Determine the (x, y) coordinate at the center of the cell enclosing the given text.  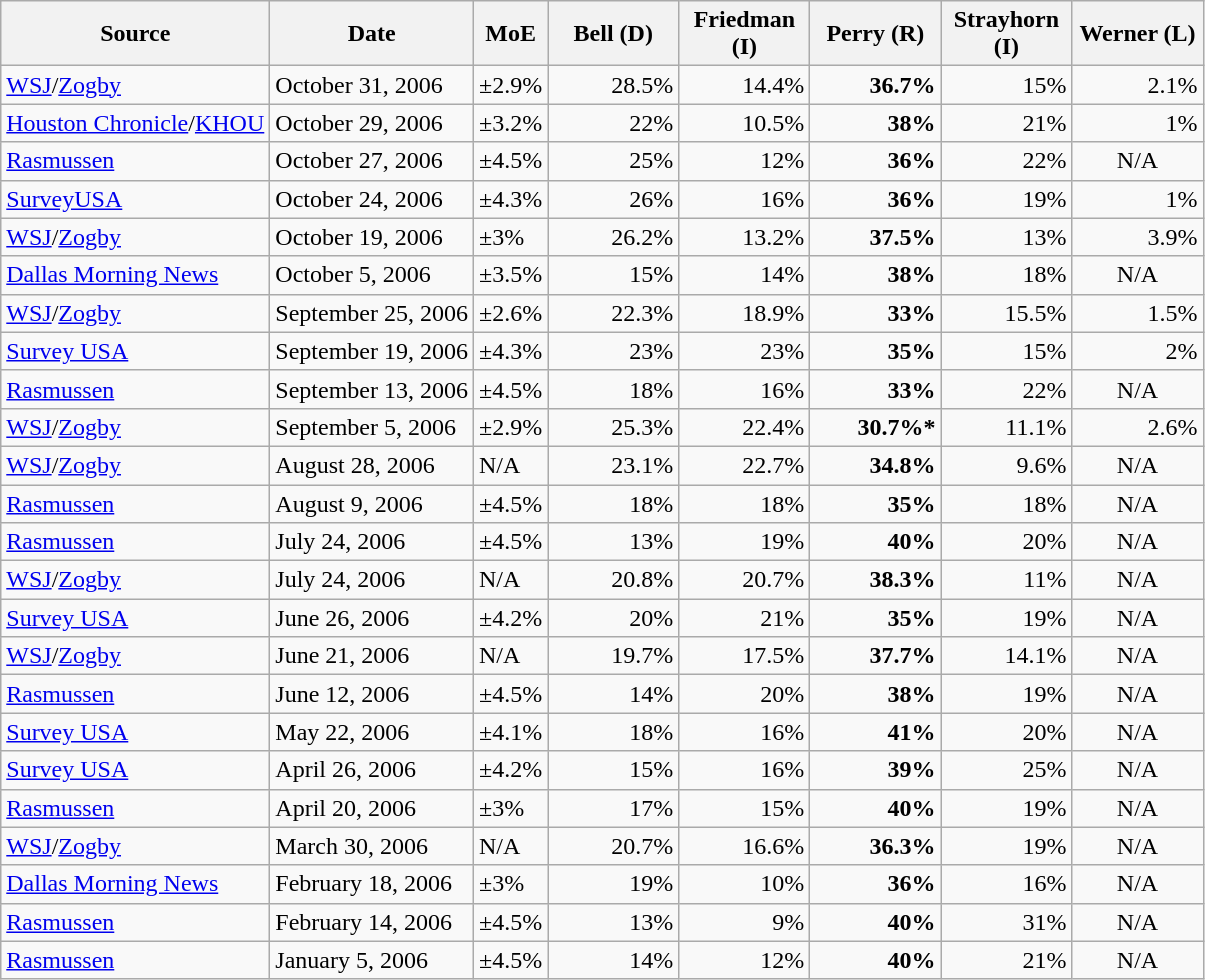
2.1% (1138, 85)
39% (876, 770)
February 14, 2006 (372, 922)
±3.5% (511, 275)
October 29, 2006 (372, 123)
10% (744, 884)
September 19, 2006 (372, 351)
June 12, 2006 (372, 694)
Perry (R) (876, 34)
23.1% (614, 465)
20.8% (614, 580)
March 30, 2006 (372, 846)
June 26, 2006 (372, 618)
14.4% (744, 85)
September 5, 2006 (372, 427)
22.7% (744, 465)
36.3% (876, 846)
October 5, 2006 (372, 275)
April 26, 2006 (372, 770)
11% (1006, 580)
Werner (L) (1138, 34)
22.4% (744, 427)
May 22, 2006 (372, 732)
2.6% (1138, 427)
±2.6% (511, 313)
August 9, 2006 (372, 503)
22.3% (614, 313)
19.7% (614, 656)
34.8% (876, 465)
Houston Chronicle/KHOU (136, 123)
±4.1% (511, 732)
26.2% (614, 237)
June 21, 2006 (372, 656)
37.5% (876, 237)
October 24, 2006 (372, 199)
Friedman (I) (744, 34)
MoE (511, 34)
Date (372, 34)
28.5% (614, 85)
April 20, 2006 (372, 808)
36.7% (876, 85)
Source (136, 34)
17% (614, 808)
30.7%* (876, 427)
31% (1006, 922)
25.3% (614, 427)
41% (876, 732)
11.1% (1006, 427)
2% (1138, 351)
38.3% (876, 580)
14.1% (1006, 656)
3.9% (1138, 237)
17.5% (744, 656)
26% (614, 199)
SurveyUSA (136, 199)
±3.2% (511, 123)
September 25, 2006 (372, 313)
October 19, 2006 (372, 237)
February 18, 2006 (372, 884)
9% (744, 922)
10.5% (744, 123)
September 13, 2006 (372, 389)
16.6% (744, 846)
January 5, 2006 (372, 960)
October 31, 2006 (372, 85)
August 28, 2006 (372, 465)
Strayhorn (I) (1006, 34)
13.2% (744, 237)
October 27, 2006 (372, 161)
1.5% (1138, 313)
Bell (D) (614, 34)
18.9% (744, 313)
37.7% (876, 656)
15.5% (1006, 313)
9.6% (1006, 465)
